Return the (x, y) coordinate for the center point of the cell that contains the specified text.  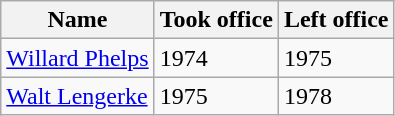
Walt Lengerke (78, 96)
Willard Phelps (78, 58)
Left office (336, 20)
1978 (336, 96)
Name (78, 20)
Took office (216, 20)
1974 (216, 58)
